Detect which cell encompasses the target text, then output its (X, Y) center coordinate. 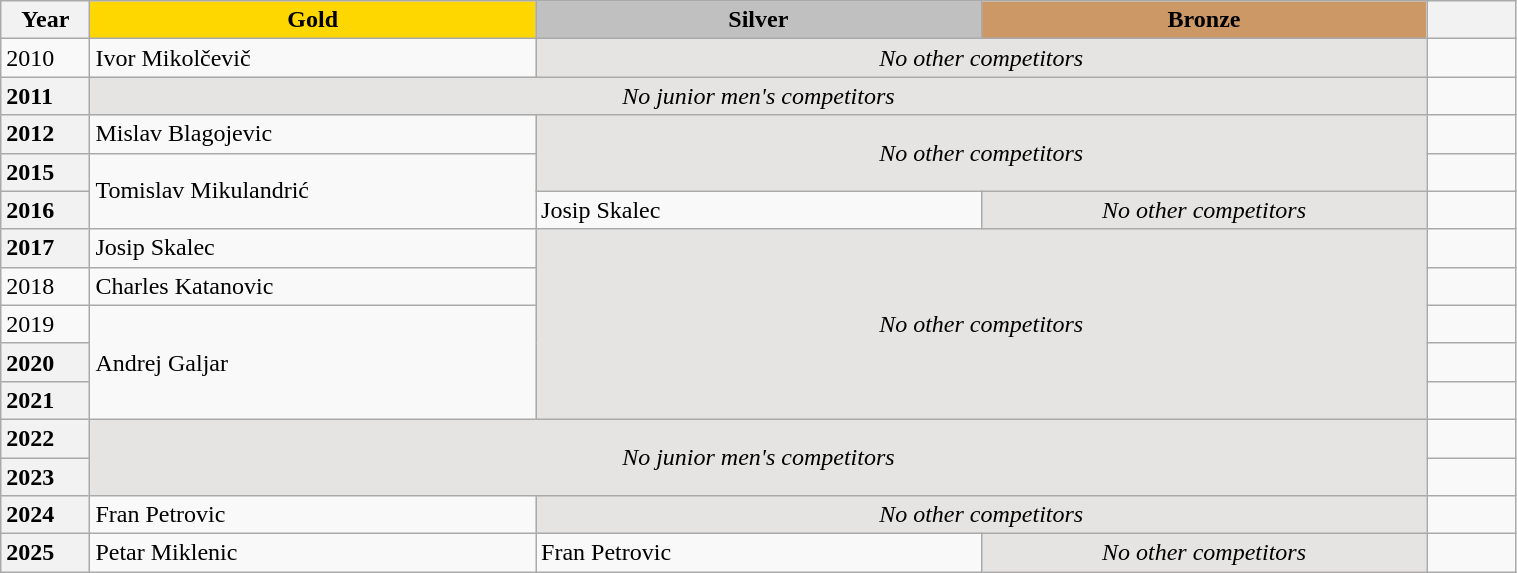
Year (46, 20)
Ivor Mikolčevič (313, 58)
Petar Miklenic (313, 553)
2020 (46, 362)
Andrej Galjar (313, 362)
2017 (46, 248)
Tomislav Mikulandrić (313, 191)
2025 (46, 553)
Gold (313, 20)
Bronze (1204, 20)
2016 (46, 210)
2010 (46, 58)
2018 (46, 286)
2012 (46, 134)
2011 (46, 96)
2021 (46, 400)
2019 (46, 324)
2023 (46, 477)
Mislav Blagojevic (313, 134)
Silver (759, 20)
2015 (46, 172)
2024 (46, 515)
2022 (46, 438)
Charles Katanovic (313, 286)
